For the text-containing cell, return its midpoint in (X, Y) coordinate format. 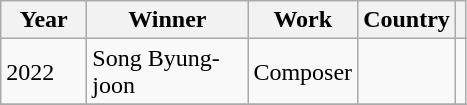
Composer (303, 72)
Work (303, 20)
Song Byung-joon (168, 72)
Year (44, 20)
2022 (44, 72)
Winner (168, 20)
Country (407, 20)
